Determine the (x, y) coordinate at the center of the cell enclosing the given text.  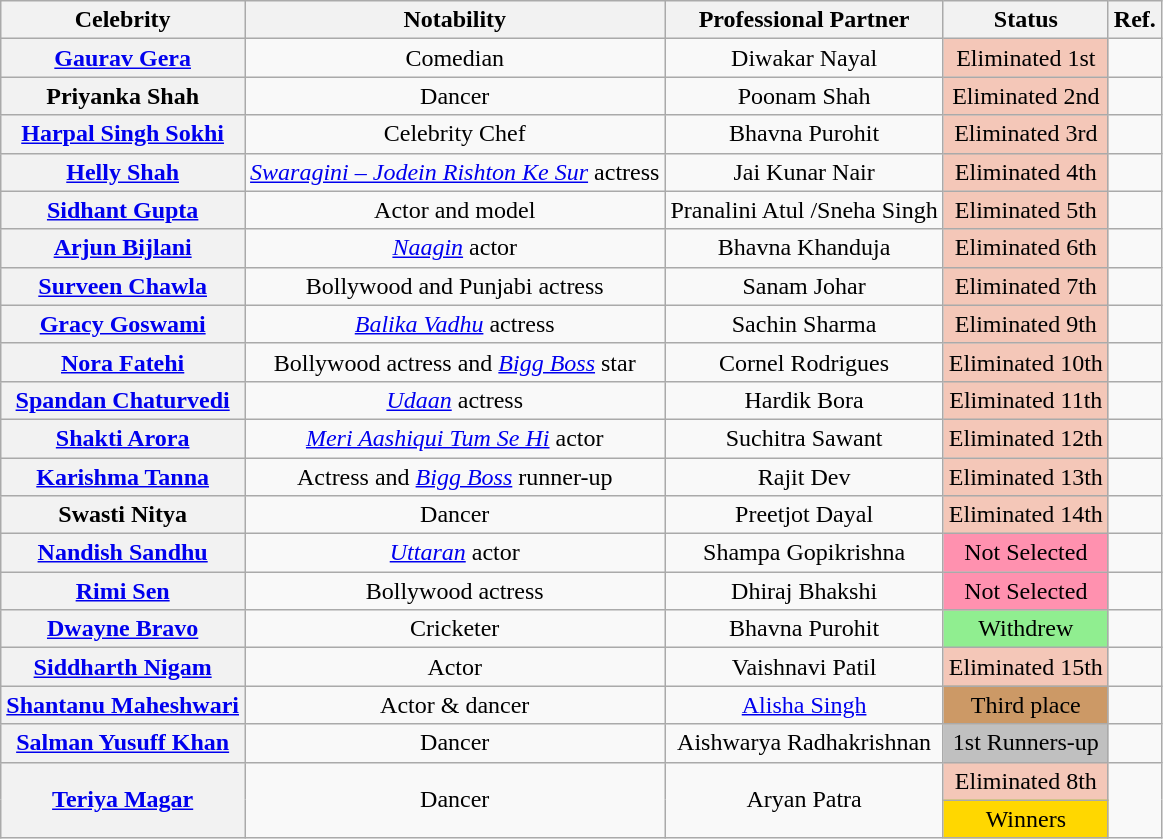
Uttaran actor (455, 553)
Eliminated 10th (1026, 362)
Surveen Chawla (123, 286)
Siddharth Nigam (123, 667)
Celebrity Chef (455, 134)
Celebrity (123, 20)
Cornel Rodrigues (804, 362)
Sanam Johar (804, 286)
Comedian (455, 58)
Professional Partner (804, 20)
Eliminated 3rd (1026, 134)
Cricketer (455, 629)
Notability (455, 20)
Poonam Shah (804, 96)
Actress and Bigg Boss runner-up (455, 477)
Balika Vadhu actress (455, 324)
Diwakar Nayal (804, 58)
Eliminated 15th (1026, 667)
Dhiraj Bhakshi (804, 591)
Hardik Bora (804, 400)
Nandish Sandhu (123, 553)
Actor and model (455, 210)
Suchitra Sawant (804, 438)
Actor (455, 667)
Eliminated 13th (1026, 477)
Bollywood and Punjabi actress (455, 286)
Eliminated 8th (1026, 781)
Preetjot Dayal (804, 515)
Alisha Singh (804, 705)
Eliminated 2nd (1026, 96)
Dwayne Bravo (123, 629)
Vaishnavi Patil (804, 667)
Swasti Nitya (123, 515)
Rimi Sen (123, 591)
Naagin actor (455, 248)
Helly Shah (123, 172)
1st Runners-up (1026, 743)
Eliminated 7th (1026, 286)
Withdrew (1026, 629)
Pranalini Atul /Sneha Singh (804, 210)
Status (1026, 20)
Eliminated 4th (1026, 172)
Udaan actress (455, 400)
Shampa Gopikrishna (804, 553)
Ref. (1134, 20)
Bollywood actress and Bigg Boss star (455, 362)
Eliminated 12th (1026, 438)
Winners (1026, 819)
Sachin Sharma (804, 324)
Eliminated 5th (1026, 210)
Bollywood actress (455, 591)
Sidhant Gupta (123, 210)
Eliminated 11th (1026, 400)
Gracy Goswami (123, 324)
Karishma Tanna (123, 477)
Harpal Singh Sokhi (123, 134)
Spandan Chaturvedi (123, 400)
Meri Aashiqui Tum Se Hi actor (455, 438)
Salman Yusuff Khan (123, 743)
Rajit Dev (804, 477)
Third place (1026, 705)
Shakti Arora (123, 438)
Eliminated 6th (1026, 248)
Aishwarya Radhakrishnan (804, 743)
Priyanka Shah (123, 96)
Gaurav Gera (123, 58)
Aryan Patra (804, 800)
Swaragini – Jodein Rishton Ke Sur actress (455, 172)
Eliminated 1st (1026, 58)
Nora Fatehi (123, 362)
Teriya Magar (123, 800)
Arjun Bijlani (123, 248)
Jai Kunar Nair (804, 172)
Eliminated 14th (1026, 515)
Eliminated 9th (1026, 324)
Shantanu Maheshwari (123, 705)
Actor & dancer (455, 705)
Bhavna Khanduja (804, 248)
